Return [X, Y] of the center of cell containing provided text 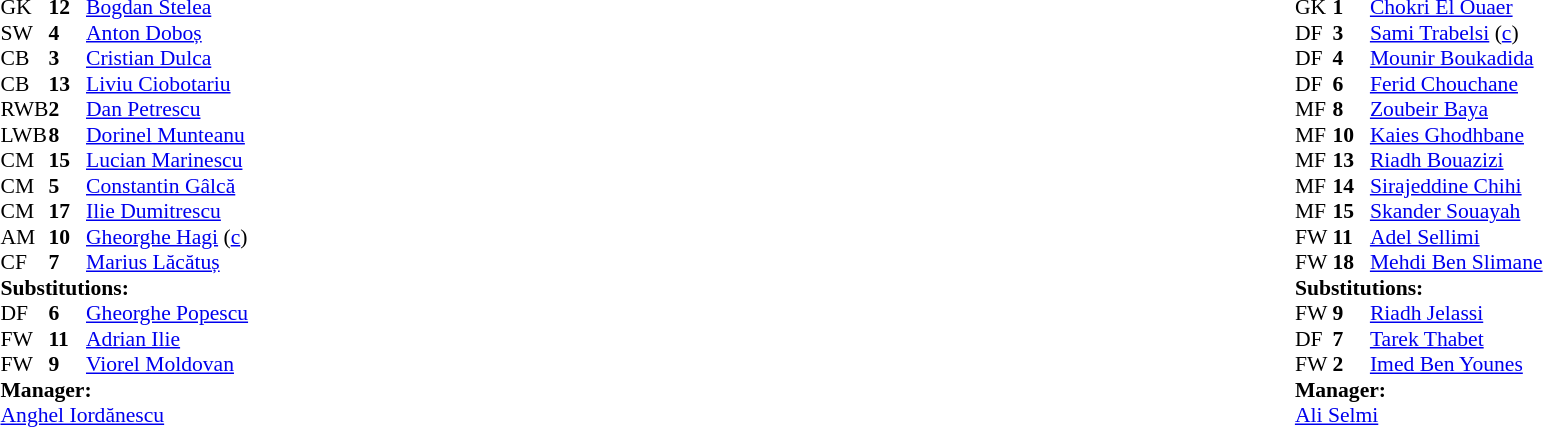
17 [67, 211]
18 [1351, 263]
Tarek Thabet [1456, 339]
Dorinel Munteanu [167, 135]
Imed Ben Younes [1456, 365]
Sirajeddine Chihi [1456, 186]
Viorel Moldovan [167, 365]
Gheorghe Hagi (c) [167, 237]
LWB [24, 135]
Anton Doboș [167, 33]
14 [1351, 186]
Adrian Ilie [167, 339]
Lucian Marinescu [167, 161]
CF [24, 263]
Ilie Dumitrescu [167, 211]
Mounir Boukadida [1456, 59]
Marius Lăcătuș [167, 263]
Sami Trabelsi (c) [1456, 33]
AM [24, 237]
RWB [24, 109]
Skander Souayah [1456, 211]
Gheorghe Popescu [167, 313]
SW [24, 33]
Kaies Ghodhbane [1456, 135]
Cristian Dulca [167, 59]
Zoubeir Baya [1456, 109]
Liviu Ciobotariu [167, 84]
Adel Sellimi [1456, 237]
Riadh Jelassi [1456, 313]
Ferid Chouchane [1456, 84]
Dan Petrescu [167, 109]
5 [67, 186]
Constantin Gâlcă [167, 186]
Mehdi Ben Slimane [1456, 263]
Riadh Bouazizi [1456, 161]
